Return (X, Y) of the center of cell containing provided text 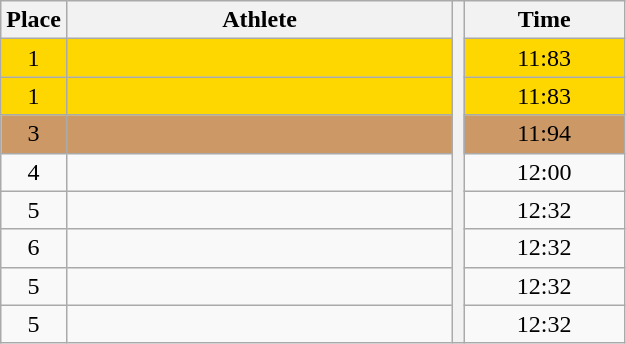
4 (34, 172)
12:00 (544, 172)
6 (34, 248)
Athlete (259, 20)
11:94 (544, 134)
Place (34, 20)
Time (544, 20)
3 (34, 134)
